Pinpoint the cell where the given text exists, returning its (x, y) midpoint coordinate. 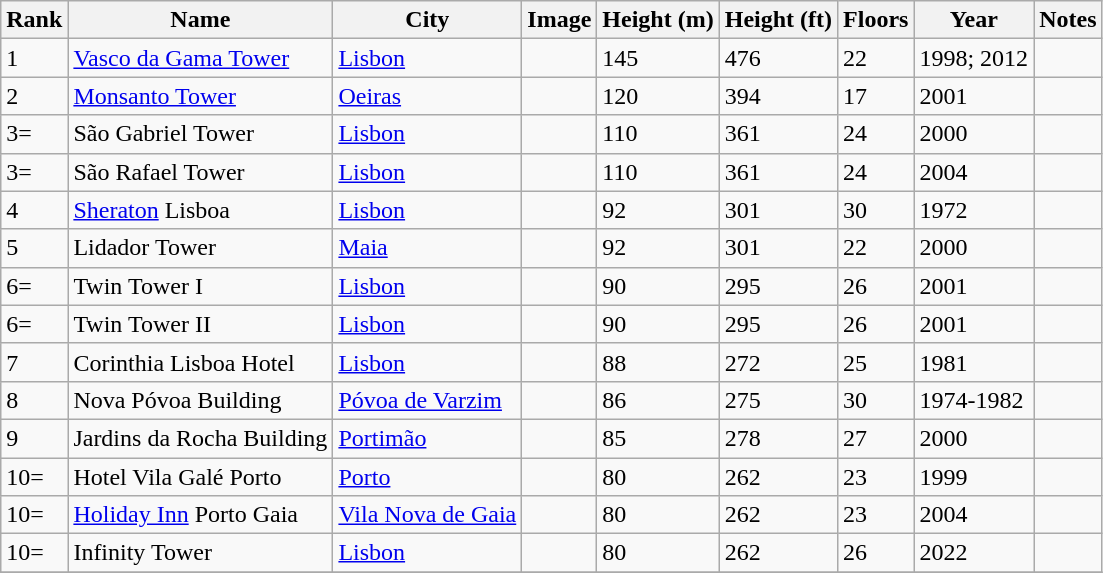
2 (34, 96)
275 (778, 400)
8 (34, 400)
Image (560, 20)
Jardins da Rocha Building (200, 438)
Nova Póvoa Building (200, 400)
Infinity Tower (200, 553)
Holiday Inn Porto Gaia (200, 515)
88 (658, 362)
120 (658, 96)
272 (778, 362)
São Gabriel Tower (200, 134)
476 (778, 58)
Floors (876, 20)
27 (876, 438)
Name (200, 20)
Twin Tower II (200, 324)
394 (778, 96)
Height (ft) (778, 20)
1 (34, 58)
Vasco da Gama Tower (200, 58)
278 (778, 438)
17 (876, 96)
25 (876, 362)
1972 (974, 210)
Lidador Tower (200, 248)
São Rafael Tower (200, 172)
Oeiras (428, 96)
2022 (974, 553)
Hotel Vila Galé Porto (200, 477)
145 (658, 58)
Sheraton Lisboa (200, 210)
Twin Tower I (200, 286)
Monsanto Tower (200, 96)
City (428, 20)
1974-1982 (974, 400)
Vila Nova de Gaia (428, 515)
Póvoa de Varzim (428, 400)
85 (658, 438)
5 (34, 248)
Height (m) (658, 20)
1998; 2012 (974, 58)
1981 (974, 362)
Maia (428, 248)
Corinthia Lisboa Hotel (200, 362)
Porto (428, 477)
4 (34, 210)
9 (34, 438)
Notes (1068, 20)
1999 (974, 477)
Year (974, 20)
86 (658, 400)
Portimão (428, 438)
7 (34, 362)
Rank (34, 20)
